Return the (X, Y) coordinate for the center point of the cell that contains the specified text.  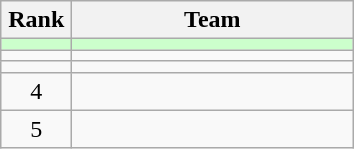
Team (212, 20)
4 (36, 91)
5 (36, 129)
Rank (36, 20)
